Extract the [x, y] coordinate from the center of the cell holding the provided text.  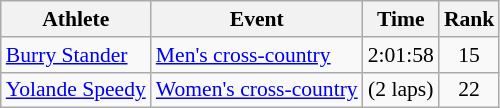
Event [257, 19]
Rank [470, 19]
15 [470, 55]
2:01:58 [401, 55]
Burry Stander [76, 55]
Women's cross-country [257, 90]
Athlete [76, 19]
22 [470, 90]
Time [401, 19]
Yolande Speedy [76, 90]
(2 laps) [401, 90]
Men's cross-country [257, 55]
